From the cell containing the given text, extract its center point as (X, Y) coordinate. 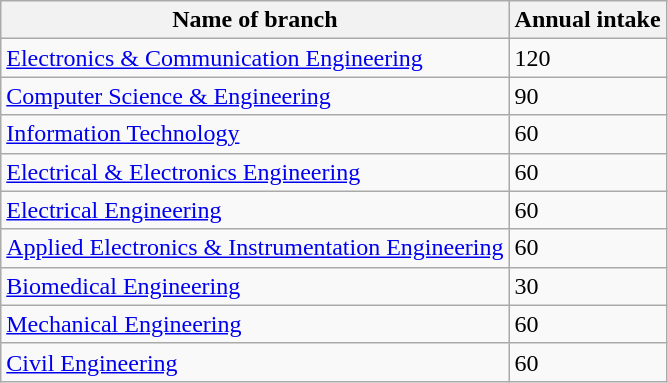
30 (588, 286)
Information Technology (255, 134)
Name of branch (255, 20)
120 (588, 58)
Electrical Engineering (255, 210)
Annual intake (588, 20)
Applied Electronics & Instrumentation Engineering (255, 248)
Electrical & Electronics Engineering (255, 172)
Computer Science & Engineering (255, 96)
Mechanical Engineering (255, 324)
90 (588, 96)
Civil Engineering (255, 362)
Biomedical Engineering (255, 286)
Electronics & Communication Engineering (255, 58)
